Provide the [X, Y] coordinate of the cell's center where the given text is located.  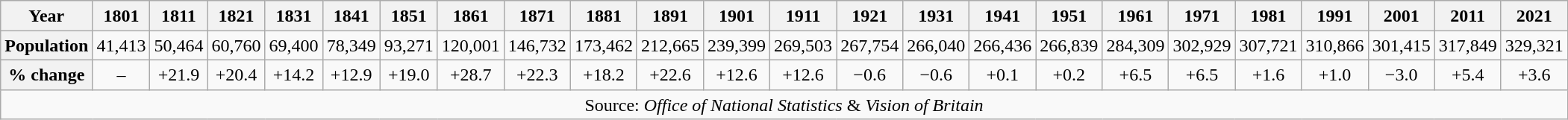
269,503 [803, 45]
1841 [351, 16]
1831 [294, 16]
239,399 [736, 45]
1951 [1069, 16]
60,760 [236, 45]
– [121, 75]
267,754 [870, 45]
1821 [236, 16]
329,321 [1534, 45]
+22.6 [670, 75]
2011 [1467, 16]
+20.4 [236, 75]
266,436 [1003, 45]
1921 [870, 16]
2001 [1402, 16]
302,929 [1202, 45]
+28.7 [470, 75]
69,400 [294, 45]
1911 [803, 16]
50,464 [179, 45]
120,001 [470, 45]
266,040 [936, 45]
1901 [736, 16]
93,271 [409, 45]
310,866 [1334, 45]
1891 [670, 16]
1811 [179, 16]
1801 [121, 16]
+12.9 [351, 75]
+1.0 [1334, 75]
+21.9 [179, 75]
1981 [1269, 16]
212,665 [670, 45]
Population [46, 45]
+1.6 [1269, 75]
−3.0 [1402, 75]
+18.2 [603, 75]
146,732 [537, 45]
1881 [603, 16]
1861 [470, 16]
307,721 [1269, 45]
Source: Office of National Statistics & Vision of Britain [784, 104]
2021 [1534, 16]
1931 [936, 16]
41,413 [121, 45]
266,839 [1069, 45]
78,349 [351, 45]
+5.4 [1467, 75]
+14.2 [294, 75]
+19.0 [409, 75]
+3.6 [1534, 75]
Year [46, 16]
1871 [537, 16]
1961 [1136, 16]
+22.3 [537, 75]
301,415 [1402, 45]
1851 [409, 16]
% change [46, 75]
1971 [1202, 16]
284,309 [1136, 45]
1991 [1334, 16]
173,462 [603, 45]
1941 [1003, 16]
317,849 [1467, 45]
+0.1 [1003, 75]
+0.2 [1069, 75]
